Locate the cell with the specified text and output its (x, y) center coordinate. 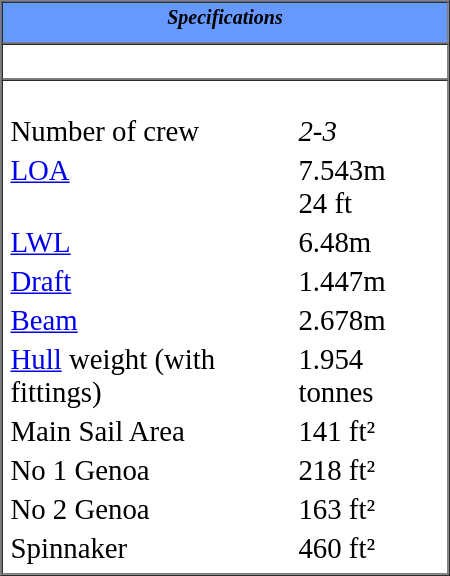
1.954 tonnes (369, 376)
Draft (152, 282)
460 ft² (369, 549)
2-3 (369, 132)
7.543m 24 ft (369, 188)
Beam (152, 321)
218 ft² (369, 471)
LWL (152, 243)
Spinnaker (152, 549)
Specifications (226, 23)
141 ft² (369, 432)
No 2 Genoa (152, 510)
2.678m (369, 321)
Hull weight (with fittings) (152, 376)
No 1 Genoa (152, 471)
LOA (152, 188)
Number of crew (152, 132)
1.447m (369, 282)
Main Sail Area (152, 432)
163 ft² (369, 510)
6.48m (369, 243)
